Return [X, Y] of the center of cell containing provided text 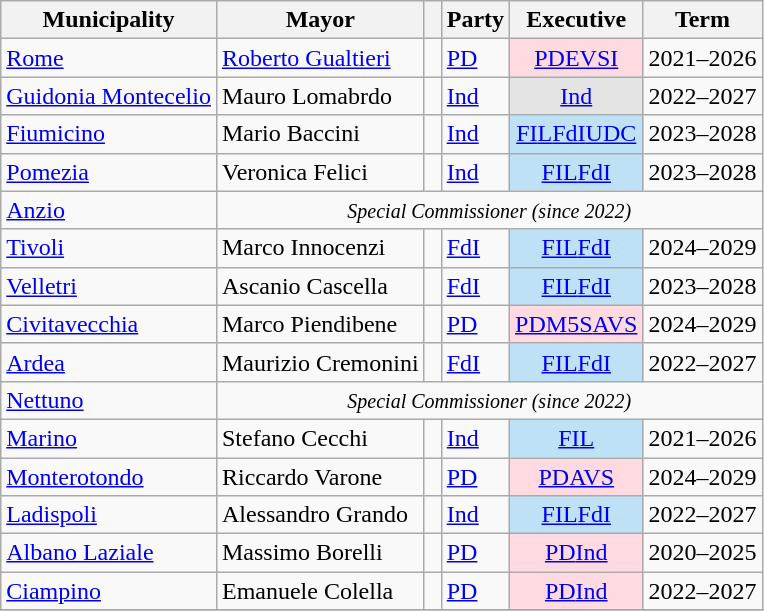
Ciampino [109, 591]
Term [702, 20]
Pomezia [109, 172]
Marco Innocenzi [320, 248]
Ardea [109, 362]
Executive [576, 20]
Riccardo Varone [320, 477]
Veronica Felici [320, 172]
Stefano Cecchi [320, 438]
FILFdIUDC [576, 134]
2020–2025 [702, 553]
Alessandro Grando [320, 515]
Roberto Gualtieri [320, 58]
Massimo Borelli [320, 553]
Anzio [109, 210]
Ladispoli [109, 515]
Nettuno [109, 400]
Mauro Lomabrdo [320, 96]
Civitavecchia [109, 324]
Tivoli [109, 248]
PDAVS [576, 477]
Guidonia Montecelio [109, 96]
FIL [576, 438]
Fiumicino [109, 134]
Ascanio Cascella [320, 286]
Velletri [109, 286]
Monterotondo [109, 477]
Mario Baccini [320, 134]
Albano Laziale [109, 553]
Mayor [320, 20]
Emanuele Colella [320, 591]
Marco Piendibene [320, 324]
Marino [109, 438]
PDM5SAVS [576, 324]
Party [475, 20]
Maurizio Cremonini [320, 362]
Rome [109, 58]
Municipality [109, 20]
PDEVSI [576, 58]
